Scan for the cell matching the given text and deliver its [x, y] coordinate at center. 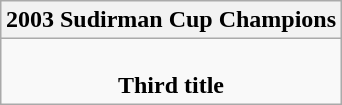
2003 Sudirman Cup Champions [170, 20]
Third title [170, 72]
